Output the (X, Y) coordinate of the center of the cell containing the given text.  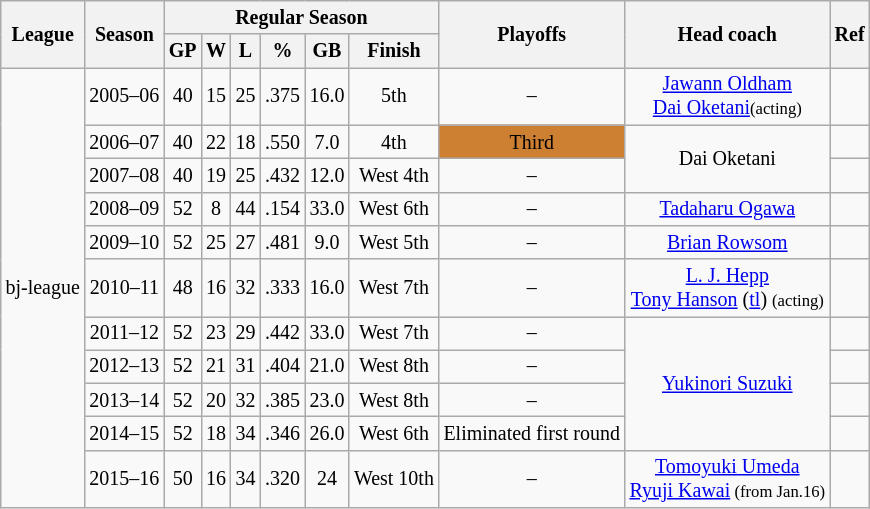
4th (394, 142)
.154 (282, 208)
Tadaharu Ogawa (728, 208)
48 (182, 288)
23 (216, 334)
15 (216, 96)
19 (216, 176)
.375 (282, 96)
24 (327, 480)
.404 (282, 366)
.333 (282, 288)
2011–12 (124, 334)
% (282, 52)
21.0 (327, 366)
Ref (850, 34)
Dai Oketani (728, 158)
.346 (282, 434)
Head coach (728, 34)
GB (327, 52)
2012–13 (124, 366)
26.0 (327, 434)
Finish (394, 52)
8 (216, 208)
2007–08 (124, 176)
.481 (282, 242)
L (246, 52)
W (216, 52)
Tomoyuki UmedaRyuji Kawai (from Jan.16) (728, 480)
21 (216, 366)
2014–15 (124, 434)
West 5th (394, 242)
Regular Season (302, 18)
.385 (282, 400)
.442 (282, 334)
23.0 (327, 400)
2006–07 (124, 142)
2008–09 (124, 208)
Season (124, 34)
bj-league (43, 288)
2005–06 (124, 96)
West 10th (394, 480)
27 (246, 242)
.432 (282, 176)
2009–10 (124, 242)
31 (246, 366)
22 (216, 142)
.320 (282, 480)
Playoffs (532, 34)
44 (246, 208)
West 4th (394, 176)
2013–14 (124, 400)
29 (246, 334)
50 (182, 480)
Eliminated first round (532, 434)
Third (532, 142)
9.0 (327, 242)
L. J. HeppTony Hanson (tl) (acting) (728, 288)
7.0 (327, 142)
2010–11 (124, 288)
Brian Rowsom (728, 242)
.550 (282, 142)
Yukinori Suzuki (728, 384)
Jawann OldhamDai Oketani(acting) (728, 96)
League (43, 34)
20 (216, 400)
12.0 (327, 176)
GP (182, 52)
2015–16 (124, 480)
5th (394, 96)
